Return the (X, Y) coordinate for the center point of the cell that contains the specified text.  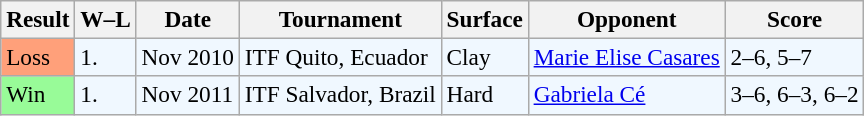
Loss (38, 57)
3–6, 6–3, 6–2 (794, 95)
Clay (484, 57)
Surface (484, 19)
Nov 2010 (188, 57)
Result (38, 19)
Date (188, 19)
ITF Quito, Ecuador (340, 57)
Gabriela Cé (626, 95)
Win (38, 95)
Nov 2011 (188, 95)
ITF Salvador, Brazil (340, 95)
Tournament (340, 19)
Hard (484, 95)
W–L (106, 19)
Opponent (626, 19)
Marie Elise Casares (626, 57)
Score (794, 19)
2–6, 5–7 (794, 57)
